Search for the cell housing the specified text and yield its (x, y) center coordinate. 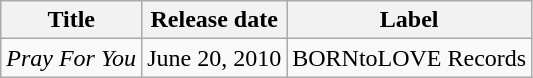
Label (410, 20)
Pray For You (72, 58)
June 20, 2010 (214, 58)
Title (72, 20)
BORNtoLOVE Records (410, 58)
Release date (214, 20)
